Return the [X, Y] coordinate for the center point of the cell that contains the specified text.  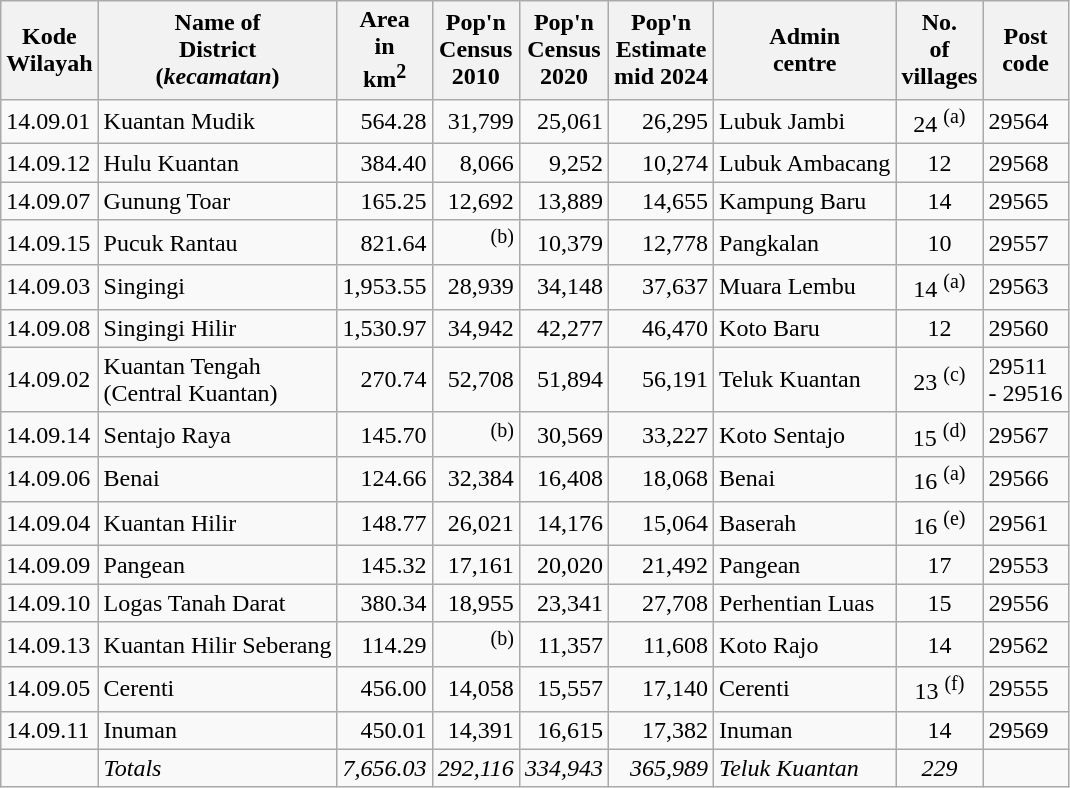
Admin centre [805, 50]
14,058 [476, 690]
Kampung Baru [805, 201]
29560 [1026, 328]
17,140 [660, 690]
145.70 [384, 434]
15 [940, 603]
Hulu Kuantan [218, 163]
Area inkm2 [384, 50]
20,020 [564, 565]
Pop'nCensus2020 [564, 50]
Pop'nCensus2010 [476, 50]
Perhentian Luas [805, 603]
32,384 [476, 480]
25,061 [564, 122]
Pangkalan [805, 242]
34,148 [564, 288]
37,637 [660, 288]
334,943 [564, 768]
14 (a) [940, 288]
14.09.09 [50, 565]
14.09.08 [50, 328]
Kuantan Mudik [218, 122]
14.09.14 [50, 434]
56,191 [660, 380]
16,408 [564, 480]
114.29 [384, 644]
14.09.10 [50, 603]
229 [940, 768]
15,557 [564, 690]
29557 [1026, 242]
14,655 [660, 201]
24 (a) [940, 122]
564.28 [384, 122]
14.09.06 [50, 480]
1,953.55 [384, 288]
Kode Wilayah [50, 50]
29566 [1026, 480]
Koto Baru [805, 328]
18,068 [660, 480]
450.01 [384, 730]
27,708 [660, 603]
10 [940, 242]
11,357 [564, 644]
Kuantan Hilir [218, 524]
148.77 [384, 524]
51,894 [564, 380]
14.09.03 [50, 288]
11,608 [660, 644]
Postcode [1026, 50]
34,942 [476, 328]
292,116 [476, 768]
52,708 [476, 380]
124.66 [384, 480]
165.25 [384, 201]
Muara Lembu [805, 288]
Koto Sentajo [805, 434]
14,391 [476, 730]
42,277 [564, 328]
270.74 [384, 380]
Baserah [805, 524]
29561 [1026, 524]
30,569 [564, 434]
29555 [1026, 690]
26,295 [660, 122]
14.09.05 [50, 690]
29562 [1026, 644]
14.09.07 [50, 201]
29556 [1026, 603]
Gunung Toar [218, 201]
14.09.13 [50, 644]
14.09.04 [50, 524]
Kuantan Hilir Seberang [218, 644]
29511- 29516 [1026, 380]
29569 [1026, 730]
17 [940, 565]
456.00 [384, 690]
15,064 [660, 524]
Sentajo Raya [218, 434]
26,021 [476, 524]
8,066 [476, 163]
10,274 [660, 163]
29568 [1026, 163]
17,161 [476, 565]
18,955 [476, 603]
1,530.97 [384, 328]
380.34 [384, 603]
10,379 [564, 242]
33,227 [660, 434]
14.09.12 [50, 163]
Pucuk Rantau [218, 242]
384.40 [384, 163]
14.09.01 [50, 122]
31,799 [476, 122]
Koto Rajo [805, 644]
21,492 [660, 565]
15 (d) [940, 434]
9,252 [564, 163]
28,939 [476, 288]
29553 [1026, 565]
Name ofDistrict(kecamatan) [218, 50]
14,176 [564, 524]
7,656.03 [384, 768]
365,989 [660, 768]
Kuantan Tengah (Central Kuantan) [218, 380]
16,615 [564, 730]
Singingi Hilir [218, 328]
16 (e) [940, 524]
12,778 [660, 242]
12,692 [476, 201]
Lubuk Ambacang [805, 163]
Lubuk Jambi [805, 122]
821.64 [384, 242]
29564 [1026, 122]
17,382 [660, 730]
13 (f) [940, 690]
No.ofvillages [940, 50]
Pop'nEstimatemid 2024 [660, 50]
29567 [1026, 434]
23 (c) [940, 380]
Logas Tanah Darat [218, 603]
13,889 [564, 201]
14.09.02 [50, 380]
145.32 [384, 565]
14.09.11 [50, 730]
23,341 [564, 603]
29563 [1026, 288]
16 (a) [940, 480]
46,470 [660, 328]
Singingi [218, 288]
14.09.15 [50, 242]
Totals [218, 768]
29565 [1026, 201]
